Search for the cell housing the specified text and yield its [X, Y] center coordinate. 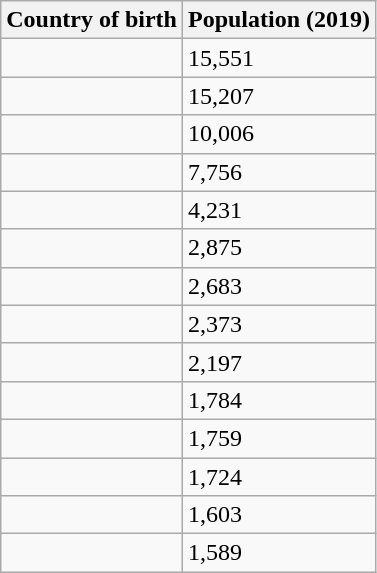
2,875 [278, 248]
10,006 [278, 134]
4,231 [278, 210]
2,197 [278, 362]
1,724 [278, 477]
7,756 [278, 172]
Country of birth [92, 20]
1,589 [278, 553]
1,784 [278, 400]
15,551 [278, 58]
2,373 [278, 324]
1,603 [278, 515]
1,759 [278, 438]
Population (2019) [278, 20]
15,207 [278, 96]
2,683 [278, 286]
